For the text-containing cell, return its midpoint in (X, Y) coordinate format. 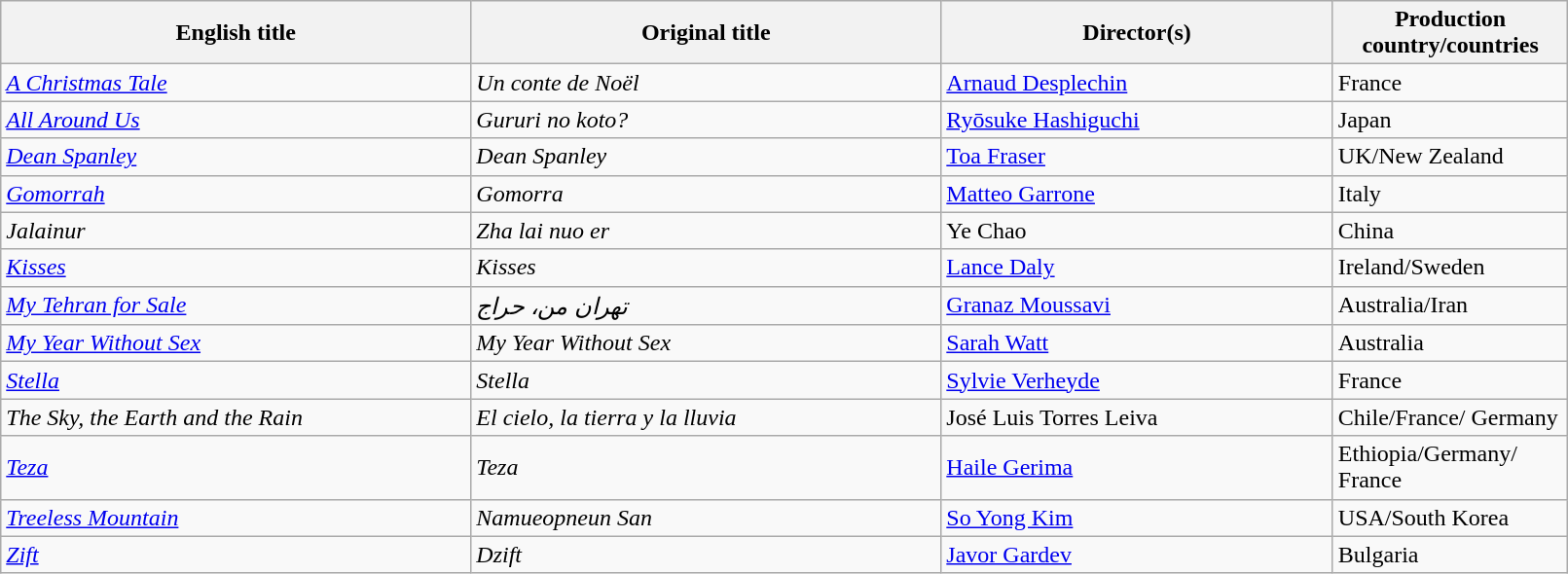
Sylvie Verheyde (1137, 380)
Ye Chao (1137, 231)
Sarah Watt (1137, 343)
Namueopneun San (707, 518)
Bulgaria (1450, 555)
Treeless Mountain (236, 518)
USA/South Korea (1450, 518)
All Around Us (236, 120)
Ryōsuke Hashiguchi (1137, 120)
Dzift (707, 555)
The Sky, the Earth and the Rain (236, 417)
Gomorra (707, 194)
Lance Daly (1137, 268)
Gomorrah (236, 194)
Matteo Garrone (1137, 194)
Javor Gardev (1137, 555)
So Yong Kim (1137, 518)
English title (236, 33)
My Tehran for Sale (236, 305)
Production country/countries (1450, 33)
تهران من، حراج (707, 305)
Zift (236, 555)
UK/New Zealand (1450, 157)
Director(s) (1137, 33)
Haile Gerima (1137, 467)
Zha lai nuo er (707, 231)
Australia/Iran (1450, 305)
Arnaud Desplechin (1137, 83)
China (1450, 231)
Gururi no koto? (707, 120)
Australia (1450, 343)
Ireland/Sweden (1450, 268)
Chile/France/ Germany (1450, 417)
Un conte de Noël (707, 83)
A Christmas Tale (236, 83)
Original title (707, 33)
Italy (1450, 194)
El cielo, la tierra y la lluvia (707, 417)
José Luis Torres Leiva (1137, 417)
Japan (1450, 120)
Toa Fraser (1137, 157)
Ethiopia/Germany/ France (1450, 467)
Granaz Moussavi (1137, 305)
Jalainur (236, 231)
